From the cell containing the given text, extract its center point as [x, y] coordinate. 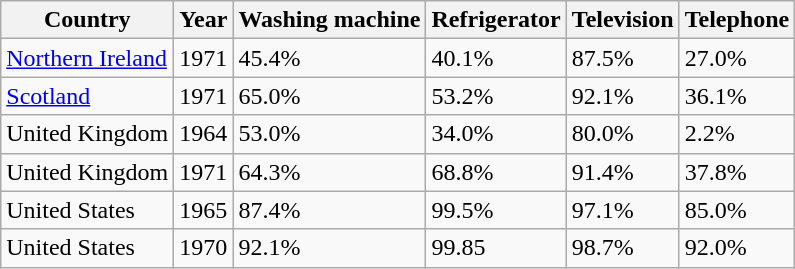
Washing machine [330, 20]
40.1% [496, 58]
2.2% [737, 134]
87.5% [622, 58]
Scotland [88, 96]
36.1% [737, 96]
1965 [204, 210]
97.1% [622, 210]
98.7% [622, 248]
53.2% [496, 96]
99.85 [496, 248]
45.4% [330, 58]
Television [622, 20]
68.8% [496, 172]
91.4% [622, 172]
Year [204, 20]
34.0% [496, 134]
37.8% [737, 172]
92.0% [737, 248]
Refrigerator [496, 20]
1964 [204, 134]
65.0% [330, 96]
87.4% [330, 210]
99.5% [496, 210]
1970 [204, 248]
Country [88, 20]
85.0% [737, 210]
53.0% [330, 134]
27.0% [737, 58]
Telephone [737, 20]
64.3% [330, 172]
Northern Ireland [88, 58]
80.0% [622, 134]
